Detect which cell encompasses the target text, then output its (X, Y) center coordinate. 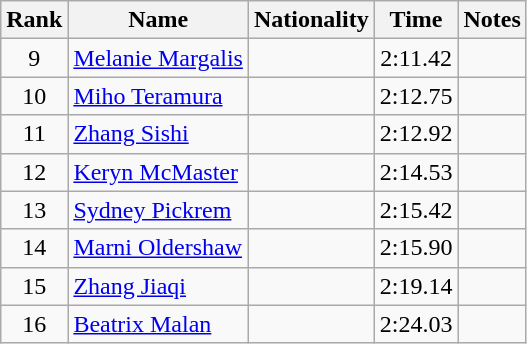
Melanie Margalis (158, 58)
Notes (492, 20)
Keryn McMaster (158, 172)
Name (158, 20)
12 (34, 172)
Beatrix Malan (158, 324)
16 (34, 324)
2:11.42 (416, 58)
2:15.42 (416, 210)
2:12.75 (416, 96)
14 (34, 248)
10 (34, 96)
Nationality (311, 20)
15 (34, 286)
2:12.92 (416, 134)
Marni Oldershaw (158, 248)
Miho Teramura (158, 96)
Zhang Jiaqi (158, 286)
2:15.90 (416, 248)
2:24.03 (416, 324)
Sydney Pickrem (158, 210)
Rank (34, 20)
2:19.14 (416, 286)
9 (34, 58)
2:14.53 (416, 172)
13 (34, 210)
11 (34, 134)
Time (416, 20)
Zhang Sishi (158, 134)
